Scan for the cell matching the given text and deliver its (x, y) coordinate at center. 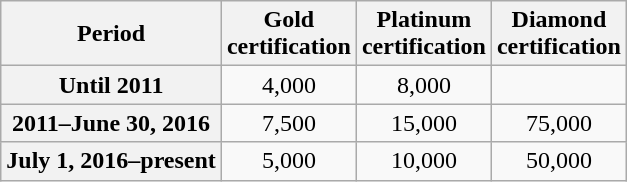
8,000 (424, 85)
50,000 (558, 161)
Goldcertification (288, 34)
15,000 (424, 123)
10,000 (424, 161)
75,000 (558, 123)
5,000 (288, 161)
4,000 (288, 85)
July 1, 2016–present (112, 161)
Until 2011 (112, 85)
Period (112, 34)
Platinumcertification (424, 34)
7,500 (288, 123)
2011–June 30, 2016 (112, 123)
Diamondcertification (558, 34)
